Return (X, Y) of the center of cell containing provided text 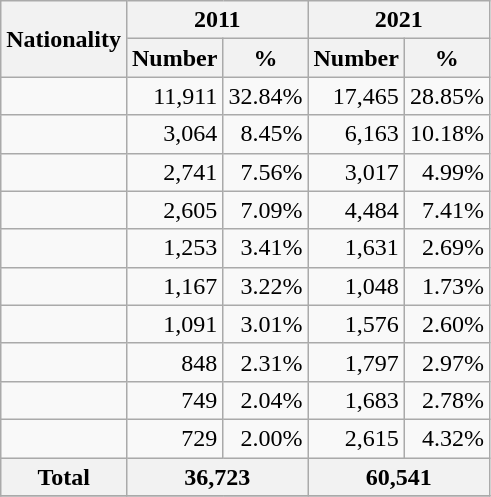
2,605 (174, 210)
2.78% (446, 400)
729 (174, 438)
2.69% (446, 248)
1,253 (174, 248)
3,064 (174, 134)
7.41% (446, 210)
1,167 (174, 286)
3,017 (356, 172)
7.56% (266, 172)
2.04% (266, 400)
2.00% (266, 438)
4.32% (446, 438)
4.99% (446, 172)
32.84% (266, 96)
2.31% (266, 362)
6,163 (356, 134)
1,048 (356, 286)
1,576 (356, 324)
3.01% (266, 324)
2.97% (446, 362)
11,911 (174, 96)
2,741 (174, 172)
2021 (398, 20)
17,465 (356, 96)
1,091 (174, 324)
28.85% (446, 96)
2011 (216, 20)
8.45% (266, 134)
1,797 (356, 362)
2,615 (356, 438)
749 (174, 400)
Nationality (64, 39)
10.18% (446, 134)
1.73% (446, 286)
848 (174, 362)
1,683 (356, 400)
3.41% (266, 248)
1,631 (356, 248)
4,484 (356, 210)
36,723 (216, 477)
7.09% (266, 210)
2.60% (446, 324)
3.22% (266, 286)
60,541 (398, 477)
Total (64, 477)
